Scan for the cell matching the given text and deliver its (X, Y) coordinate at center. 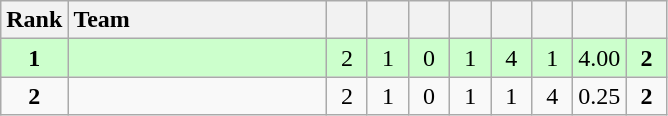
Team (198, 20)
Rank (34, 20)
4.00 (600, 58)
0.25 (600, 96)
